Determine the (X, Y) coordinate at the center of the cell enclosing the given text.  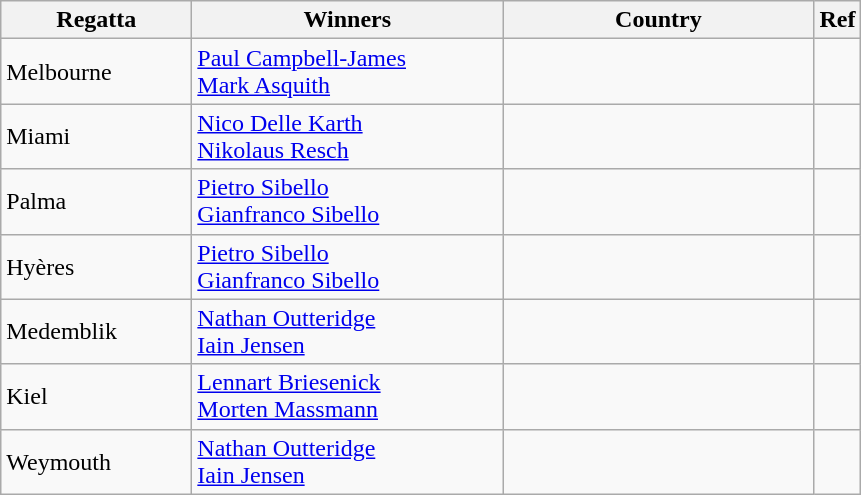
Regatta (96, 20)
Lennart BriesenickMorten Massmann (348, 396)
Palma (96, 202)
Nico Delle KarthNikolaus Resch (348, 136)
Paul Campbell-JamesMark Asquith (348, 72)
Melbourne (96, 72)
Ref (838, 20)
Hyères (96, 266)
Kiel (96, 396)
Miami (96, 136)
Country (658, 20)
Winners (348, 20)
Weymouth (96, 462)
Medemblik (96, 332)
